Extract the [X, Y] coordinate from the center of the cell holding the provided text.  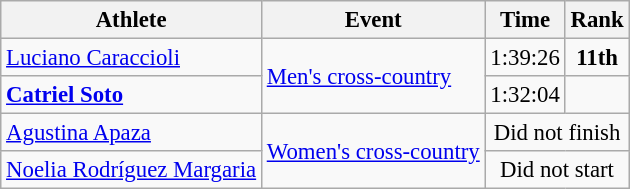
Catriel Soto [132, 95]
1:32:04 [525, 95]
Did not finish [557, 133]
11th [597, 58]
Luciano Caraccioli [132, 58]
Rank [597, 20]
Women's cross-country [373, 152]
Event [373, 20]
Did not start [557, 170]
Men's cross-country [373, 76]
Agustina Apaza [132, 133]
Noelia Rodríguez Margaria [132, 170]
Athlete [132, 20]
1:39:26 [525, 58]
Time [525, 20]
